Search for the cell housing the specified text and yield its [X, Y] center coordinate. 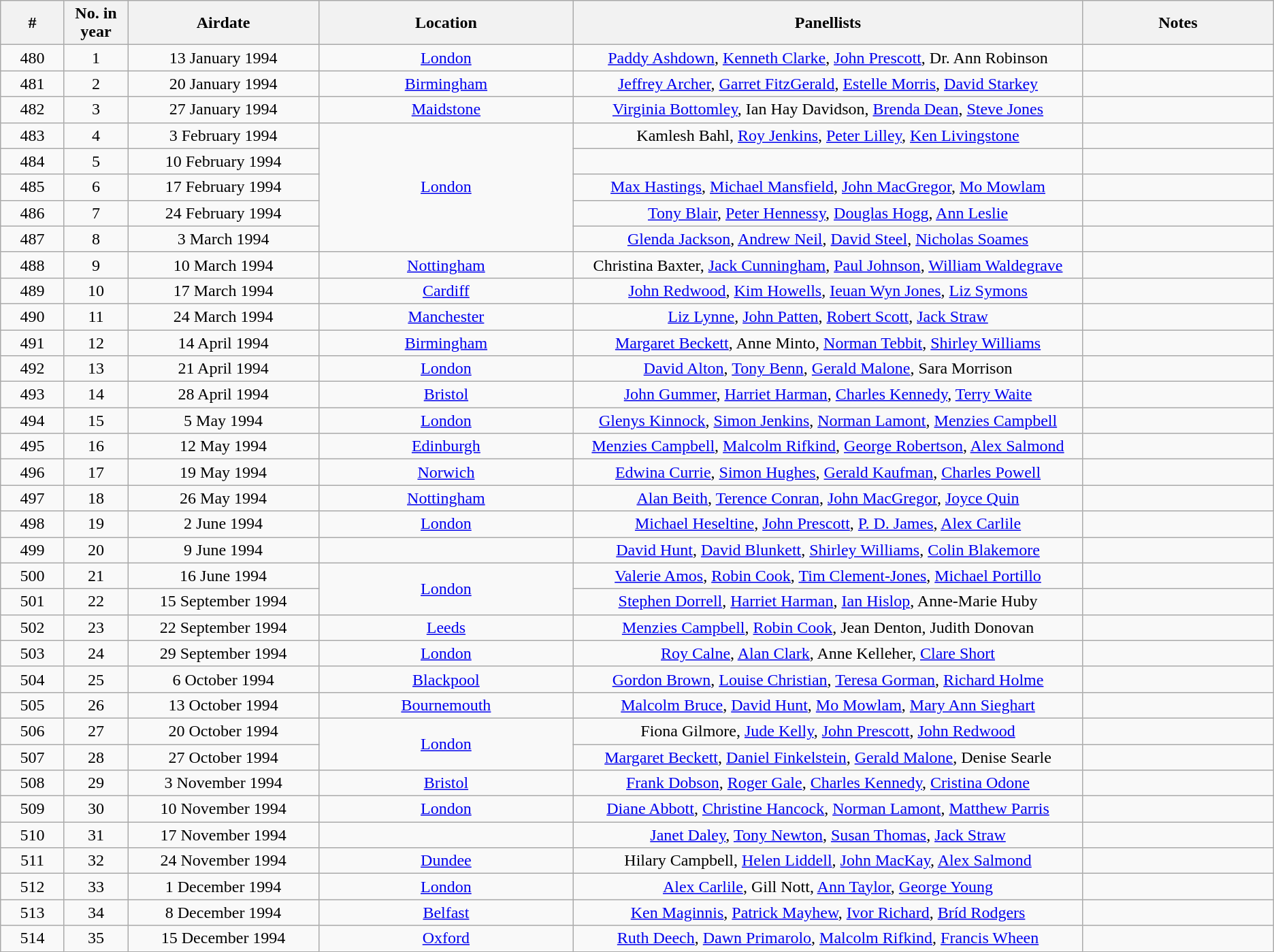
Edinburgh [446, 446]
503 [33, 653]
496 [33, 472]
Glenys Kinnock, Simon Jenkins, Norman Lamont, Menzies Campbell [828, 421]
489 [33, 291]
Leeds [446, 627]
3 February 1994 [223, 135]
Ken Maginnis, Patrick Mayhew, Ivor Richard, Bríd Rodgers [828, 913]
Airdate [223, 23]
31 [96, 835]
15 December 1994 [223, 938]
Fiona Gilmore, Jude Kelly, John Prescott, John Redwood [828, 731]
17 February 1994 [223, 187]
6 October 1994 [223, 679]
Janet Daley, Tony Newton, Susan Thomas, Jack Straw [828, 835]
Cardiff [446, 291]
1 December 1994 [223, 887]
5 [96, 161]
20 October 1994 [223, 731]
27 October 1994 [223, 757]
21 [96, 576]
19 [96, 524]
Norwich [446, 472]
481 [33, 84]
Panellists [828, 23]
Glenda Jackson, Andrew Neil, David Steel, Nicholas Soames [828, 239]
26 May 1994 [223, 498]
3 November 1994 [223, 783]
499 [33, 550]
5 May 1994 [223, 421]
Gordon Brown, Louise Christian, Teresa Gorman, Richard Holme [828, 679]
10 November 1994 [223, 809]
27 [96, 731]
501 [33, 602]
9 June 1994 [223, 550]
514 [33, 938]
27 January 1994 [223, 110]
486 [33, 213]
491 [33, 342]
28 April 1994 [223, 395]
13 [96, 369]
22 [96, 602]
22 September 1994 [223, 627]
24 November 1994 [223, 861]
3 March 1994 [223, 239]
Hilary Campbell, Helen Liddell, John MacKay, Alex Salmond [828, 861]
Alan Beith, Terence Conran, John MacGregor, Joyce Quin [828, 498]
2 [96, 84]
17 November 1994 [223, 835]
32 [96, 861]
David Hunt, David Blunkett, Shirley Williams, Colin Blakemore [828, 550]
10 March 1994 [223, 265]
30 [96, 809]
504 [33, 679]
8 [96, 239]
13 October 1994 [223, 705]
24 March 1994 [223, 316]
485 [33, 187]
Malcolm Bruce, David Hunt, Mo Mowlam, Mary Ann Sieghart [828, 705]
8 December 1994 [223, 913]
506 [33, 731]
10 February 1994 [223, 161]
487 [33, 239]
Bournemouth [446, 705]
498 [33, 524]
Christina Baxter, Jack Cunningham, Paul Johnson, William Waldegrave [828, 265]
John Gummer, Harriet Harman, Charles Kennedy, Terry Waite [828, 395]
Diane Abbott, Christine Hancock, Norman Lamont, Matthew Parris [828, 809]
510 [33, 835]
Blackpool [446, 679]
480 [33, 58]
24 February 1994 [223, 213]
Ruth Deech, Dawn Primarolo, Malcolm Rifkind, Francis Wheen [828, 938]
15 September 1994 [223, 602]
No. in year [96, 23]
483 [33, 135]
Manchester [446, 316]
John Redwood, Kim Howells, Ieuan Wyn Jones, Liz Symons [828, 291]
# [33, 23]
Maidstone [446, 110]
1 [96, 58]
Stephen Dorrell, Harriet Harman, Ian Hislop, Anne-Marie Huby [828, 602]
Margaret Beckett, Anne Minto, Norman Tebbit, Shirley Williams [828, 342]
16 [96, 446]
19 May 1994 [223, 472]
20 [96, 550]
505 [33, 705]
Oxford [446, 938]
494 [33, 421]
482 [33, 110]
Alex Carlile, Gill Nott, Ann Taylor, George Young [828, 887]
495 [33, 446]
23 [96, 627]
4 [96, 135]
35 [96, 938]
497 [33, 498]
Michael Heseltine, John Prescott, P. D. James, Alex Carlile [828, 524]
Jeffrey Archer, Garret FitzGerald, Estelle Morris, David Starkey [828, 84]
12 [96, 342]
513 [33, 913]
17 [96, 472]
509 [33, 809]
14 [96, 395]
Tony Blair, Peter Hennessy, Douglas Hogg, Ann Leslie [828, 213]
Kamlesh Bahl, Roy Jenkins, Peter Lilley, Ken Livingstone [828, 135]
Liz Lynne, John Patten, Robert Scott, Jack Straw [828, 316]
15 [96, 421]
508 [33, 783]
Max Hastings, Michael Mansfield, John MacGregor, Mo Mowlam [828, 187]
Roy Calne, Alan Clark, Anne Kelleher, Clare Short [828, 653]
Menzies Campbell, Malcolm Rifkind, George Robertson, Alex Salmond [828, 446]
16 June 1994 [223, 576]
507 [33, 757]
Belfast [446, 913]
Valerie Amos, Robin Cook, Tim Clement-Jones, Michael Portillo [828, 576]
Dundee [446, 861]
Paddy Ashdown, Kenneth Clarke, John Prescott, Dr. Ann Robinson [828, 58]
2 June 1994 [223, 524]
490 [33, 316]
Margaret Beckett, Daniel Finkelstein, Gerald Malone, Denise Searle [828, 757]
11 [96, 316]
Frank Dobson, Roger Gale, Charles Kennedy, Cristina Odone [828, 783]
21 April 1994 [223, 369]
12 May 1994 [223, 446]
511 [33, 861]
488 [33, 265]
6 [96, 187]
20 January 1994 [223, 84]
484 [33, 161]
512 [33, 887]
10 [96, 291]
493 [33, 395]
18 [96, 498]
28 [96, 757]
13 January 1994 [223, 58]
33 [96, 887]
502 [33, 627]
Menzies Campbell, Robin Cook, Jean Denton, Judith Donovan [828, 627]
Edwina Currie, Simon Hughes, Gerald Kaufman, Charles Powell [828, 472]
25 [96, 679]
34 [96, 913]
Notes [1179, 23]
9 [96, 265]
29 September 1994 [223, 653]
14 April 1994 [223, 342]
29 [96, 783]
24 [96, 653]
492 [33, 369]
David Alton, Tony Benn, Gerald Malone, Sara Morrison [828, 369]
3 [96, 110]
26 [96, 705]
500 [33, 576]
Virginia Bottomley, Ian Hay Davidson, Brenda Dean, Steve Jones [828, 110]
7 [96, 213]
17 March 1994 [223, 291]
Location [446, 23]
